Provide the [x, y] coordinate of the cell's center where the given text is located.  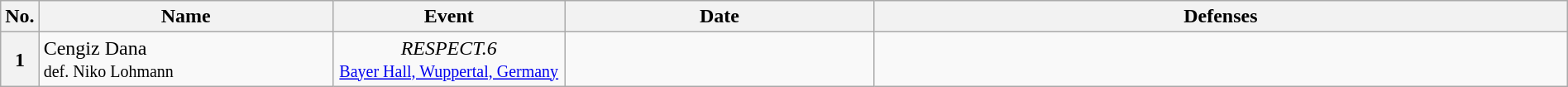
No. [20, 17]
Defenses [1221, 17]
Event [448, 17]
Date [719, 17]
1 [20, 60]
RESPECT.6Bayer Hall, Wuppertal, Germany [448, 60]
Cengiz Danadef. Niko Lohmann [185, 60]
Name [185, 17]
